Detect which cell encompasses the target text, then output its (x, y) center coordinate. 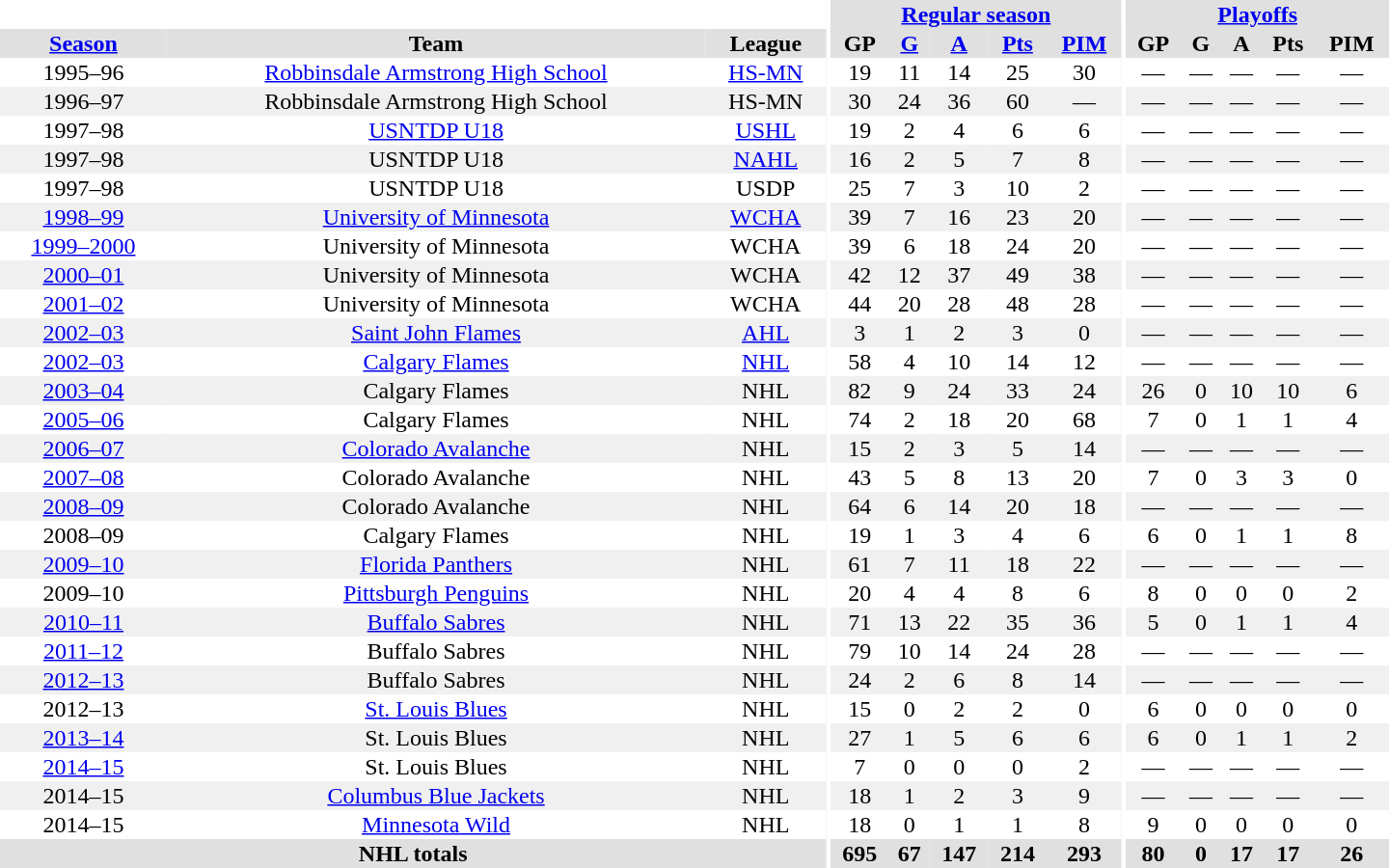
64 (860, 506)
2007–08 (83, 477)
44 (860, 304)
USDP (766, 188)
695 (860, 854)
2000–01 (83, 275)
1998–99 (83, 217)
Columbus Blue Jackets (436, 796)
214 (1019, 854)
68 (1084, 420)
Saint John Flames (436, 333)
48 (1019, 304)
Pittsburgh Penguins (436, 593)
Florida Panthers (436, 564)
80 (1154, 854)
67 (910, 854)
Minnesota Wild (436, 825)
2003–04 (83, 391)
58 (860, 362)
1995–96 (83, 72)
74 (860, 420)
2006–07 (83, 448)
38 (1084, 275)
League (766, 43)
42 (860, 275)
Regular season (976, 14)
43 (860, 477)
USHL (766, 130)
1999–2000 (83, 246)
79 (860, 651)
23 (1019, 217)
1996–97 (83, 101)
27 (860, 738)
61 (860, 564)
82 (860, 391)
60 (1019, 101)
Playoffs (1258, 14)
2013–14 (83, 738)
2010–11 (83, 622)
35 (1019, 622)
2011–12 (83, 651)
Season (83, 43)
AHL (766, 333)
37 (959, 275)
2005–06 (83, 420)
49 (1019, 275)
33 (1019, 391)
2001–02 (83, 304)
293 (1084, 854)
Team (436, 43)
71 (860, 622)
NAHL (766, 159)
NHL totals (413, 854)
147 (959, 854)
